Pinpoint the cell where the given text exists, returning its (x, y) midpoint coordinate. 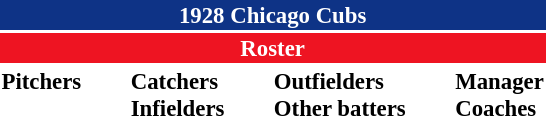
Roster (272, 48)
1928 Chicago Cubs (272, 15)
